Search for the cell housing the specified text and yield its (X, Y) center coordinate. 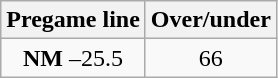
Over/under (210, 20)
NM –25.5 (74, 58)
66 (210, 58)
Pregame line (74, 20)
